Identify which cell holds the provided text, then report its [x, y] central coordinate. 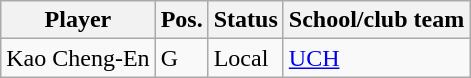
Player [78, 20]
Kao Cheng-En [78, 58]
Status [246, 20]
Pos. [182, 20]
School/club team [376, 20]
Local [246, 58]
UCH [376, 58]
G [182, 58]
